Pinpoint the cell where the given text exists, returning its (X, Y) midpoint coordinate. 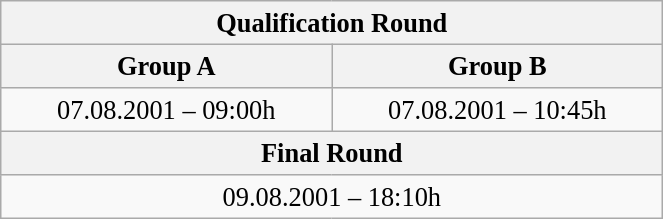
Final Round (332, 153)
07.08.2001 – 10:45h (498, 109)
Qualification Round (332, 22)
09.08.2001 – 18:10h (332, 197)
Group A (166, 66)
Group B (498, 66)
07.08.2001 – 09:00h (166, 109)
